Return [X, Y] of the center of cell containing provided text 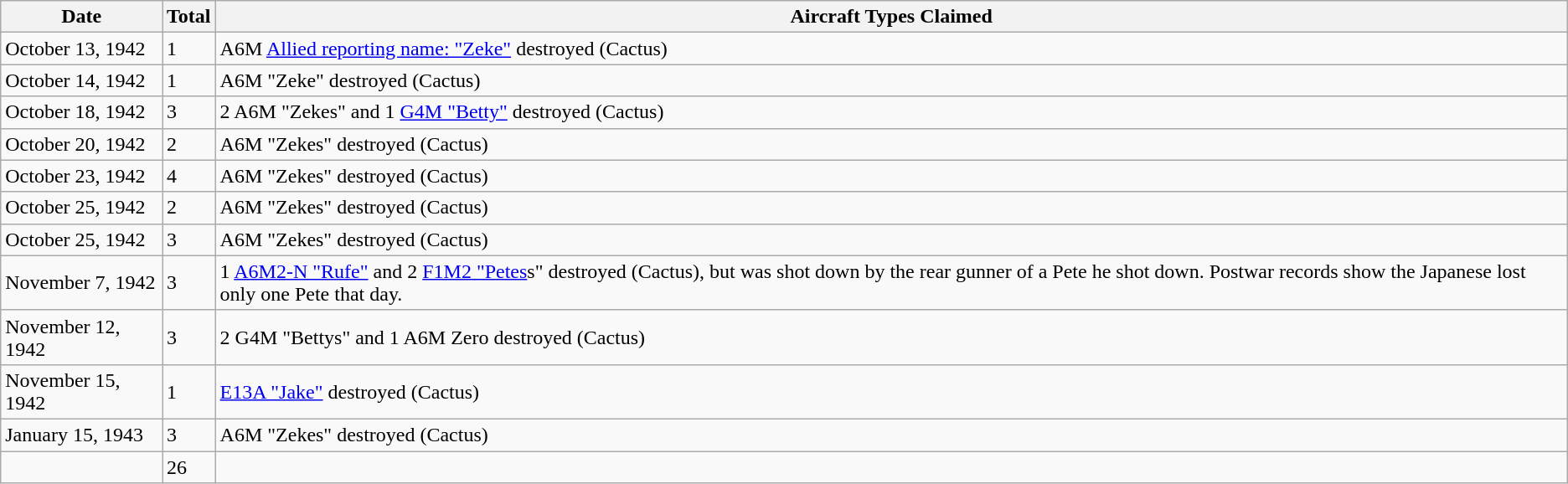
Date [82, 17]
November 15, 1942 [82, 392]
A6M Allied reporting name: "Zeke" destroyed (Cactus) [891, 49]
2 G4M "Bettys" and 1 A6M Zero destroyed (Cactus) [891, 337]
Aircraft Types Claimed [891, 17]
November 12, 1942 [82, 337]
October 18, 1942 [82, 112]
October 20, 1942 [82, 144]
26 [189, 466]
November 7, 1942 [82, 283]
October 13, 1942 [82, 49]
January 15, 1943 [82, 435]
E13A "Jake" destroyed (Cactus) [891, 392]
October 14, 1942 [82, 80]
4 [189, 176]
2 A6M "Zekes" and 1 G4M "Betty" destroyed (Cactus) [891, 112]
A6M "Zeke" destroyed (Cactus) [891, 80]
October 23, 1942 [82, 176]
Total [189, 17]
